Search for the cell housing the specified text and yield its [x, y] center coordinate. 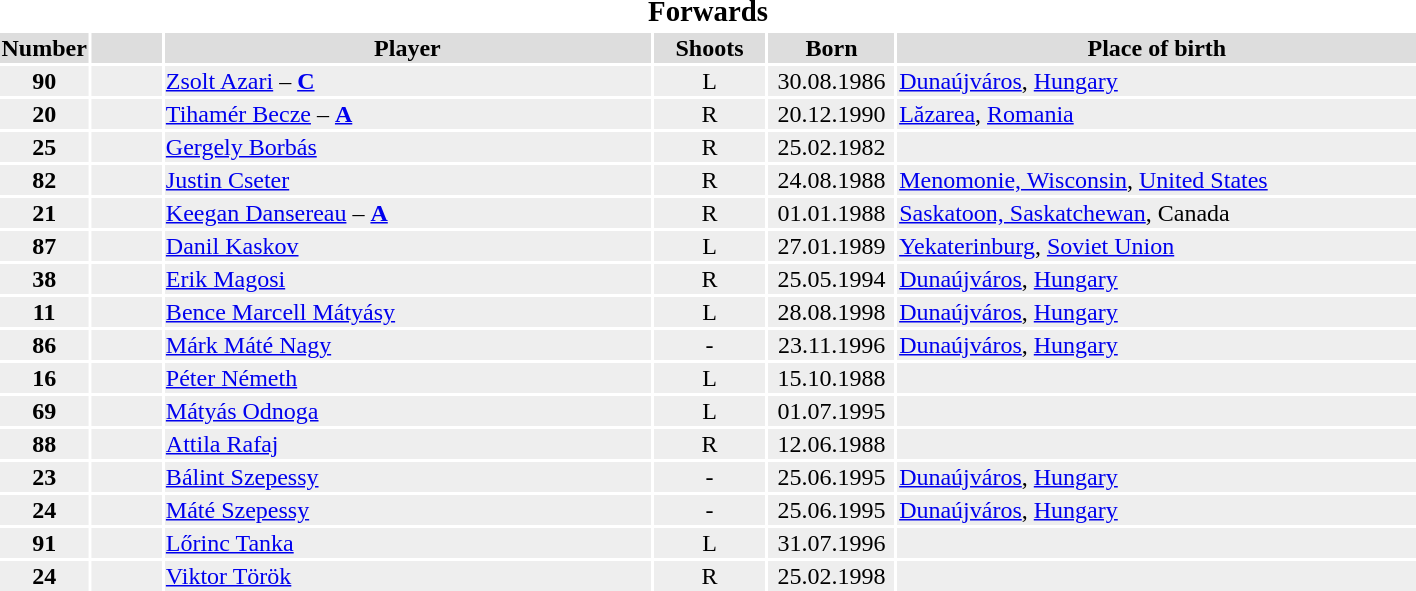
91 [44, 543]
31.07.1996 [832, 543]
Bence Marcell Mátyásy [407, 312]
21 [44, 213]
27.01.1989 [832, 246]
25 [44, 147]
28.08.1998 [832, 312]
Mátyás Odnoga [407, 411]
30.08.1986 [832, 81]
Shoots [709, 48]
25.02.1982 [832, 147]
Tihamér Becze – A [407, 114]
90 [44, 81]
38 [44, 279]
24.08.1988 [832, 180]
20.12.1990 [832, 114]
Máté Szepessy [407, 510]
Born [832, 48]
20 [44, 114]
Viktor Török [407, 576]
Danil Kaskov [407, 246]
11 [44, 312]
Yekaterinburg, Soviet Union [1157, 246]
15.10.1988 [832, 378]
Number [44, 48]
01.01.1988 [832, 213]
Keegan Dansereau – A [407, 213]
Márk Máté Nagy [407, 345]
25.02.1998 [832, 576]
87 [44, 246]
Menomonie, Wisconsin, United States [1157, 180]
23.11.1996 [832, 345]
01.07.1995 [832, 411]
Place of birth [1157, 48]
Saskatoon, Saskatchewan, Canada [1157, 213]
Bálint Szepessy [407, 477]
Gergely Borbás [407, 147]
25.05.1994 [832, 279]
88 [44, 444]
86 [44, 345]
12.06.1988 [832, 444]
Justin Cseter [407, 180]
Player [407, 48]
16 [44, 378]
Lőrinc Tanka [407, 543]
69 [44, 411]
23 [44, 477]
Attila Rafaj [407, 444]
Péter Németh [407, 378]
82 [44, 180]
Zsolt Azari – C [407, 81]
Erik Magosi [407, 279]
Lăzarea, Romania [1157, 114]
